Pinpoint the cell where the given text exists, returning its [x, y] midpoint coordinate. 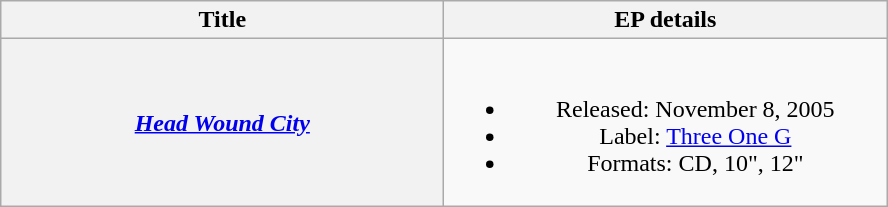
EP details [666, 20]
Head Wound City [222, 122]
Title [222, 20]
Released: November 8, 2005Label: Three One GFormats: CD, 10", 12" [666, 122]
